Scan for the cell matching the given text and deliver its [x, y] coordinate at center. 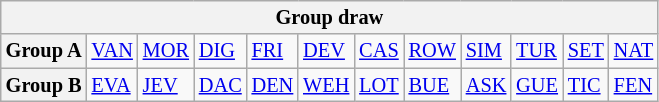
VAN [112, 51]
NAT [634, 51]
DIG [220, 51]
CAS [378, 51]
SIM [486, 51]
DAC [220, 85]
MOR [166, 51]
BUE [432, 85]
DEV [326, 51]
GUE [537, 85]
ROW [432, 51]
TUR [537, 51]
FRI [273, 51]
Group B [44, 85]
ASK [486, 85]
FEN [634, 85]
Group draw [330, 17]
LOT [378, 85]
WEH [326, 85]
TIC [586, 85]
JEV [166, 85]
SET [586, 51]
EVA [112, 85]
Group A [44, 51]
DEN [273, 85]
